Search for the cell housing the specified text and yield its [x, y] center coordinate. 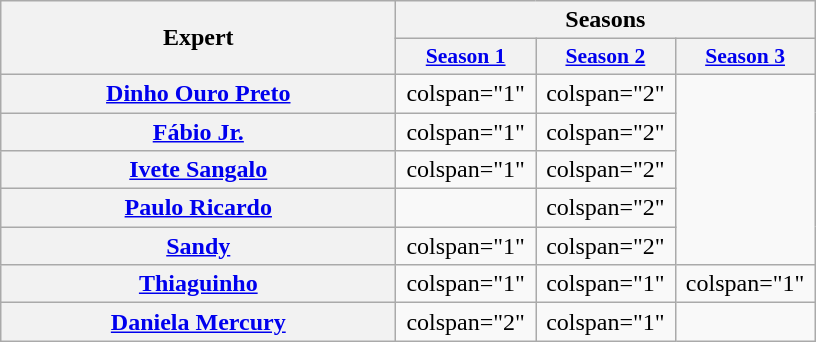
Ivete Sangalo [198, 170]
Paulo Ricardo [198, 208]
Season 1 [466, 57]
Dinho Ouro Preto [198, 93]
Fábio Jr. [198, 131]
Season 2 [606, 57]
Seasons [606, 20]
Expert [198, 38]
Season 3 [745, 57]
Daniela Mercury [198, 322]
Sandy [198, 246]
Thiaguinho [198, 284]
